Scan for the cell matching the given text and deliver its [x, y] coordinate at center. 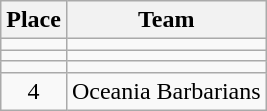
Team [166, 20]
Place [34, 20]
4 [34, 91]
Oceania Barbarians [166, 91]
